Pinpoint the cell where the given text exists, returning its [x, y] midpoint coordinate. 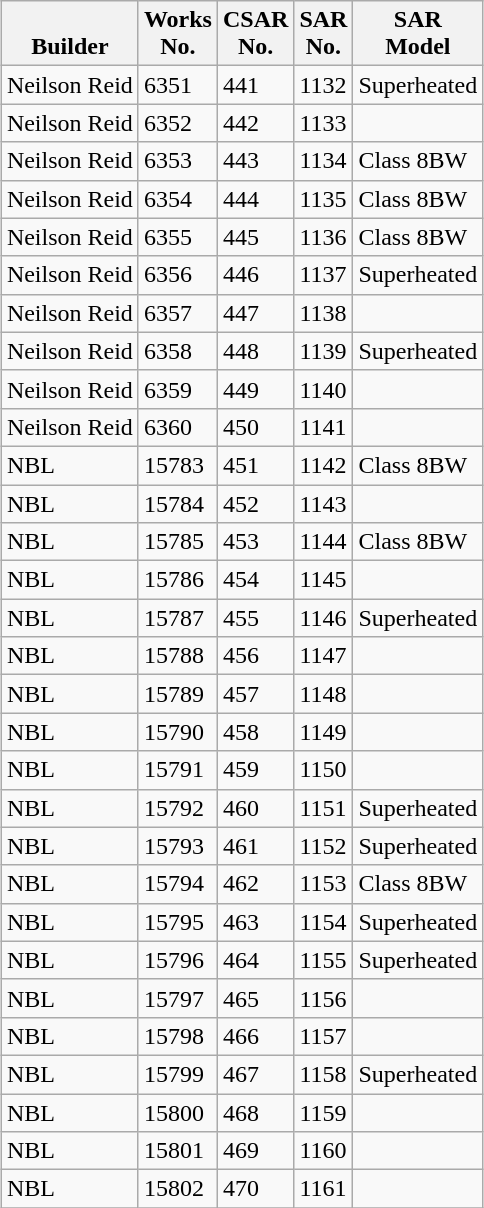
1153 [324, 884]
15801 [178, 1151]
1136 [324, 237]
1158 [324, 1074]
15783 [178, 465]
442 [255, 123]
1150 [324, 770]
15784 [178, 503]
15793 [178, 846]
469 [255, 1151]
448 [255, 351]
1149 [324, 732]
15796 [178, 960]
WorksNo. [178, 34]
1139 [324, 351]
452 [255, 503]
1161 [324, 1189]
15791 [178, 770]
6357 [178, 313]
1132 [324, 85]
6360 [178, 427]
454 [255, 580]
1148 [324, 694]
455 [255, 618]
445 [255, 237]
467 [255, 1074]
470 [255, 1189]
1133 [324, 123]
1138 [324, 313]
447 [255, 313]
Builder [70, 34]
446 [255, 275]
466 [255, 1036]
6356 [178, 275]
1155 [324, 960]
444 [255, 199]
1151 [324, 808]
1156 [324, 998]
461 [255, 846]
15795 [178, 922]
465 [255, 998]
6359 [178, 389]
1157 [324, 1036]
6352 [178, 123]
15788 [178, 656]
441 [255, 85]
463 [255, 922]
CSARNo. [255, 34]
459 [255, 770]
15785 [178, 542]
1140 [324, 389]
457 [255, 694]
15792 [178, 808]
1141 [324, 427]
15790 [178, 732]
15802 [178, 1189]
15800 [178, 1113]
6351 [178, 85]
1160 [324, 1151]
15799 [178, 1074]
SARModel [418, 34]
1134 [324, 161]
468 [255, 1113]
1154 [324, 922]
450 [255, 427]
15794 [178, 884]
15797 [178, 998]
1144 [324, 542]
456 [255, 656]
453 [255, 542]
6354 [178, 199]
1152 [324, 846]
451 [255, 465]
15787 [178, 618]
1142 [324, 465]
449 [255, 389]
15786 [178, 580]
1137 [324, 275]
462 [255, 884]
6355 [178, 237]
460 [255, 808]
6358 [178, 351]
SARNo. [324, 34]
443 [255, 161]
15789 [178, 694]
464 [255, 960]
1143 [324, 503]
1146 [324, 618]
1135 [324, 199]
6353 [178, 161]
1147 [324, 656]
1159 [324, 1113]
1145 [324, 580]
458 [255, 732]
15798 [178, 1036]
